Determine the [X, Y] coordinate at the center of the cell enclosing the given text.  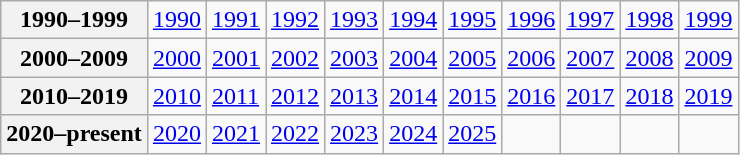
2017 [590, 96]
1996 [532, 20]
1993 [354, 20]
1998 [650, 20]
2005 [472, 58]
2019 [708, 96]
2013 [354, 96]
2008 [650, 58]
1990 [176, 20]
2007 [590, 58]
1991 [236, 20]
2004 [414, 58]
2000 [176, 58]
2010–2019 [74, 96]
2014 [414, 96]
2020 [176, 134]
2012 [296, 96]
1992 [296, 20]
2011 [236, 96]
2016 [532, 96]
2022 [296, 134]
2002 [296, 58]
2023 [354, 134]
2001 [236, 58]
2000–2009 [74, 58]
1997 [590, 20]
1990–1999 [74, 20]
2003 [354, 58]
2010 [176, 96]
2018 [650, 96]
2009 [708, 58]
2025 [472, 134]
1994 [414, 20]
1999 [708, 20]
2021 [236, 134]
2024 [414, 134]
2020–present [74, 134]
1995 [472, 20]
2015 [472, 96]
2006 [532, 58]
